Extract the (x, y) coordinate from the center of the cell holding the provided text.  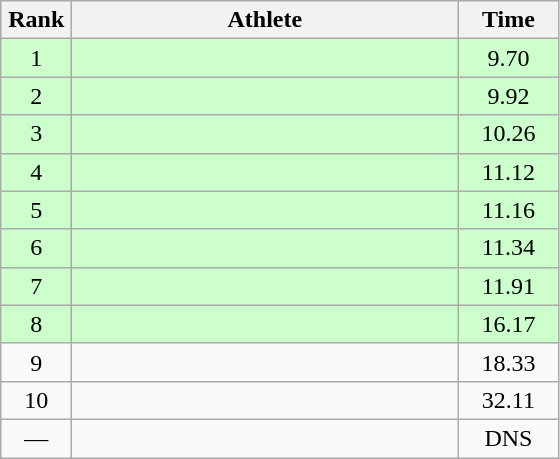
7 (36, 286)
8 (36, 324)
DNS (508, 438)
1 (36, 58)
18.33 (508, 362)
11.16 (508, 210)
9.92 (508, 96)
4 (36, 172)
Athlete (265, 20)
Time (508, 20)
5 (36, 210)
16.17 (508, 324)
11.12 (508, 172)
32.11 (508, 400)
3 (36, 134)
10 (36, 400)
Rank (36, 20)
9 (36, 362)
6 (36, 248)
11.34 (508, 248)
10.26 (508, 134)
— (36, 438)
11.91 (508, 286)
2 (36, 96)
9.70 (508, 58)
